Output the (x, y) coordinate of the center of the cell containing the given text.  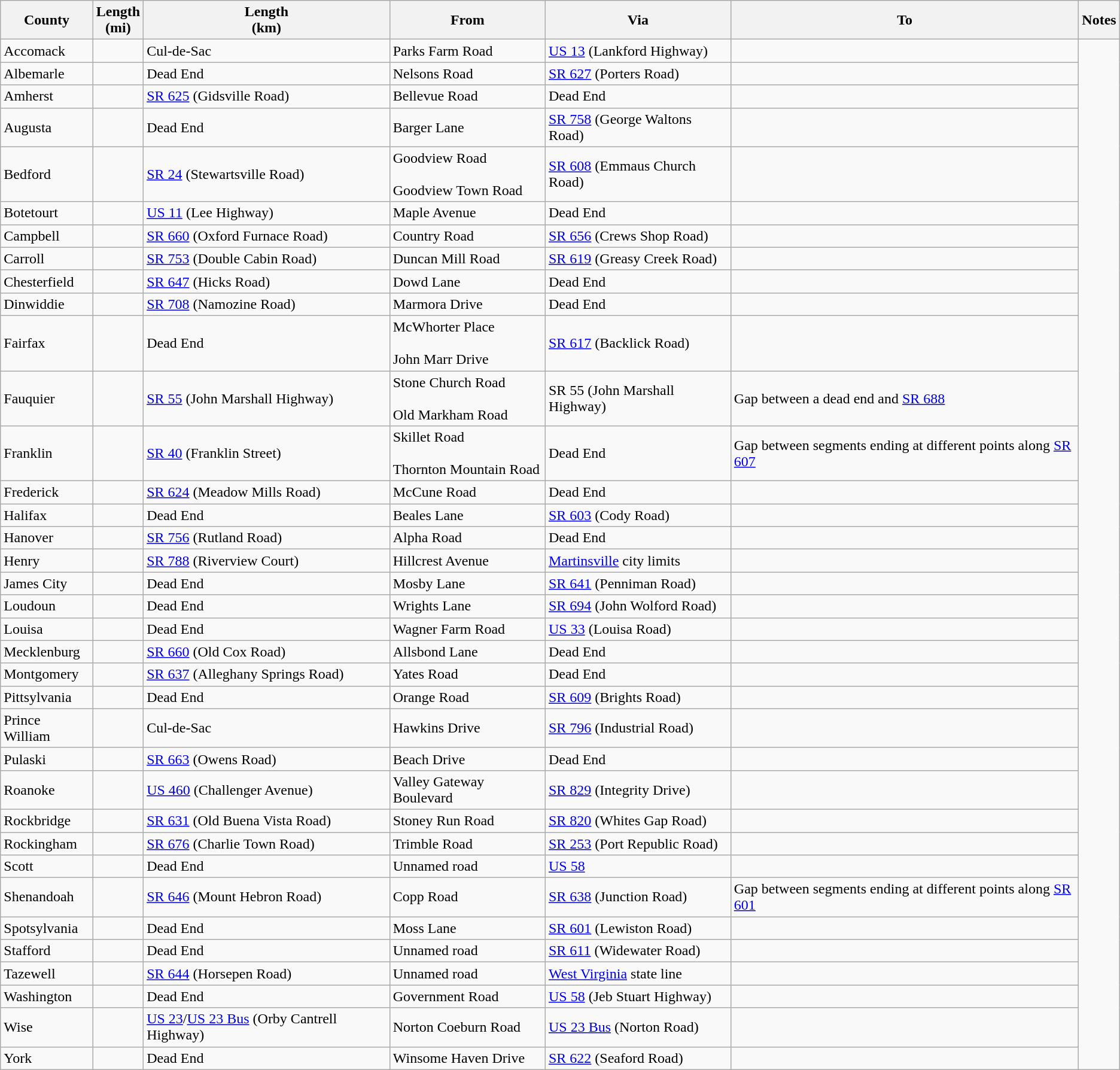
Allsbond Lane (467, 652)
Montgomery (47, 674)
SR 637 (Alleghany Springs Road) (267, 674)
York (47, 1058)
Length(mi) (118, 20)
Skillet RoadThornton Mountain Road (467, 454)
Gap between a dead end and SR 688 (905, 399)
Roanoke (47, 790)
Yates Road (467, 674)
SR 694 (John Wolford Road) (638, 606)
Spotsylvania (47, 928)
SR 660 (Oxford Furnace Road) (267, 236)
SR 660 (Old Cox Road) (267, 652)
SR 708 (Namozine Road) (267, 304)
Tazewell (47, 974)
Valley Gateway Boulevard (467, 790)
Scott (47, 867)
SR 646 (Mount Hebron Road) (267, 898)
Goodview RoadGoodview Town Road (467, 174)
Parks Farm Road (467, 51)
Bedford (47, 174)
US 23 Bus (Norton Road) (638, 1027)
Martinsville city limits (638, 561)
Shenandoah (47, 898)
SR 647 (Hicks Road) (267, 281)
SR 627 (Porters Road) (638, 74)
Country Road (467, 236)
SR 625 (Gidsville Road) (267, 96)
James City (47, 583)
SR 829 (Integrity Drive) (638, 790)
US 23/US 23 Bus (Orby Cantrell Highway) (267, 1027)
Fauquier (47, 399)
Moss Lane (467, 928)
Henry (47, 561)
Hillcrest Avenue (467, 561)
Franklin (47, 454)
Duncan Mill Road (467, 259)
SR 788 (Riverview Court) (267, 561)
SR 796 (Industrial Road) (638, 728)
Louisa (47, 629)
Gap between segments ending at different points along SR 607 (905, 454)
SR 663 (Owens Road) (267, 759)
SR 638 (Junction Road) (638, 898)
SR 622 (Seaford Road) (638, 1058)
SR 756 (Rutland Road) (267, 538)
SR 631 (Old Buena Vista Road) (267, 820)
Gap between segments ending at different points along SR 601 (905, 898)
Beach Drive (467, 759)
US 13 (Lankford Highway) (638, 51)
Beales Lane (467, 515)
Mosby Lane (467, 583)
McWhorter PlaceJohn Marr Drive (467, 343)
SR 601 (Lewiston Road) (638, 928)
To (905, 20)
Fairfax (47, 343)
Wise (47, 1027)
SR 644 (Horsepen Road) (267, 974)
Winsome Haven Drive (467, 1058)
Stone Church RoadOld Markham Road (467, 399)
Stoney Run Road (467, 820)
SR 253 (Port Republic Road) (638, 843)
Botetourt (47, 213)
Campbell (47, 236)
SR 753 (Double Cabin Road) (267, 259)
Frederick (47, 493)
Bellevue Road (467, 96)
Rockbridge (47, 820)
Augusta (47, 127)
Wrights Lane (467, 606)
Marmora Drive (467, 304)
Albemarle (47, 74)
Notes (1099, 20)
Dowd Lane (467, 281)
Maple Avenue (467, 213)
Wagner Farm Road (467, 629)
Rockingham (47, 843)
SR 611 (Widewater Road) (638, 951)
Amherst (47, 96)
From (467, 20)
SR 608 (Emmaus Church Road) (638, 174)
SR 619 (Greasy Creek Road) (638, 259)
Orange Road (467, 697)
Via (638, 20)
Pittsylvania (47, 697)
SR 617 (Backlick Road) (638, 343)
Chesterfield (47, 281)
US 58 (638, 867)
Prince William (47, 728)
Halifax (47, 515)
Loudoun (47, 606)
Accomack (47, 51)
US 33 (Louisa Road) (638, 629)
Hawkins Drive (467, 728)
US 58 (Jeb Stuart Highway) (638, 996)
Nelsons Road (467, 74)
US 460 (Challenger Avenue) (267, 790)
Length(km) (267, 20)
SR 24 (Stewartsville Road) (267, 174)
Trimble Road (467, 843)
US 11 (Lee Highway) (267, 213)
SR 40 (Franklin Street) (267, 454)
County (47, 20)
SR 656 (Crews Shop Road) (638, 236)
Carroll (47, 259)
SR 820 (Whites Gap Road) (638, 820)
Government Road (467, 996)
McCune Road (467, 493)
West Virginia state line (638, 974)
SR 641 (Penniman Road) (638, 583)
SR 758 (George Waltons Road) (638, 127)
Mecklenburg (47, 652)
Washington (47, 996)
Norton Coeburn Road (467, 1027)
Dinwiddie (47, 304)
Hanover (47, 538)
Pulaski (47, 759)
Barger Lane (467, 127)
Stafford (47, 951)
SR 676 (Charlie Town Road) (267, 843)
SR 609 (Brights Road) (638, 697)
Alpha Road (467, 538)
Copp Road (467, 898)
SR 603 (Cody Road) (638, 515)
SR 624 (Meadow Mills Road) (267, 493)
